Locate the cell with the specified text and output its (x, y) center coordinate. 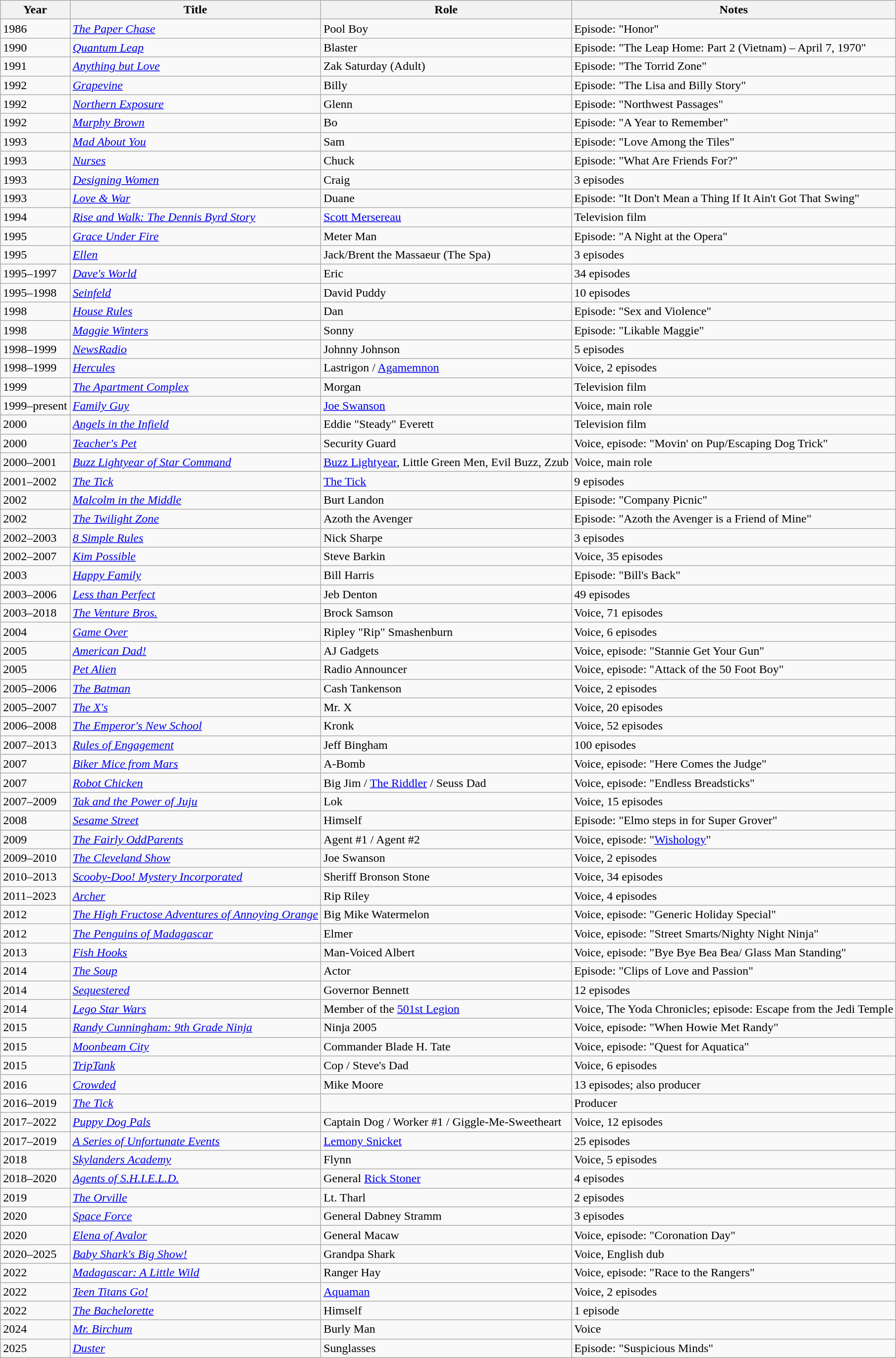
Johnny Johnson (446, 349)
The X's (195, 707)
Episode: "The Lisa and Billy Story" (734, 85)
2007–2009 (35, 801)
Burt Landon (446, 500)
100 episodes (734, 745)
Voice, episode: "Quest for Aquatica" (734, 1046)
Episode: "It Don't Mean a Thing If It Ain't Got That Swing" (734, 198)
Mr. Birchum (195, 1329)
General Macaw (446, 1235)
2010–2013 (35, 877)
34 episodes (734, 274)
9 episodes (734, 481)
Member of the 501st Legion (446, 1009)
The Venture Bros. (195, 613)
1995–1997 (35, 274)
Voice, 71 episodes (734, 613)
1990 (35, 48)
Buzz Lightyear of Star Command (195, 462)
Voice, episode: "Attack of the 50 Foot Boy" (734, 670)
Hercules (195, 368)
Northern Exposure (195, 104)
2007–2013 (35, 745)
Voice, episode: "Movin' on Pup/Escaping Dog Trick" (734, 443)
1999–present (35, 406)
Zak Saturday (Adult) (446, 66)
Angels in the Infield (195, 424)
Episode: "Azoth the Avenger is a Friend of Mine" (734, 519)
General Rick Stoner (446, 1179)
Episode: "The Leap Home: Part 2 (Vietnam) – April 7, 1970" (734, 48)
Baby Shark's Big Show! (195, 1254)
Designing Women (195, 179)
Episode: "Suspicious Minds" (734, 1348)
2017–2019 (35, 1141)
The Batman (195, 688)
Lego Star Wars (195, 1009)
Sheriff Bronson Stone (446, 877)
Voice, 35 episodes (734, 557)
Episode: "Honor" (734, 29)
Actor (446, 971)
Eddie "Steady" Everett (446, 424)
Tak and the Power of Juju (195, 801)
1991 (35, 66)
1999 (35, 387)
Episode: "Love Among the Tiles" (734, 142)
Ninja 2005 (446, 1028)
Episode: "The Torrid Zone" (734, 66)
General Dabney Stramm (446, 1216)
Commander Blade H. Tate (446, 1046)
Role (446, 10)
Crowded (195, 1084)
Voice, 52 episodes (734, 726)
Voice, 34 episodes (734, 877)
Episode: "What Are Friends For?" (734, 160)
Buzz Lightyear, Little Green Men, Evil Buzz, Zzub (446, 462)
Sonny (446, 330)
Elena of Avalor (195, 1235)
Fish Hooks (195, 952)
2016–2019 (35, 1103)
Robot Chicken (195, 783)
Voice, episode: "Coronation Day" (734, 1235)
Pool Boy (446, 29)
Episode: "Northwest Passages" (734, 104)
Elmer (446, 934)
2016 (35, 1084)
Lt. Tharl (446, 1198)
Glenn (446, 104)
2009 (35, 839)
Puppy Dog Pals (195, 1122)
NewsRadio (195, 349)
A Series of Unfortunate Events (195, 1141)
Voice, 5 episodes (734, 1160)
Lemony Snicket (446, 1141)
Morgan (446, 387)
2004 (35, 632)
Meter Man (446, 236)
Episode: "Company Picnic" (734, 500)
2017–2022 (35, 1122)
2003 (35, 575)
Flynn (446, 1160)
Voice, 15 episodes (734, 801)
Happy Family (195, 575)
Cop / Steve's Dad (446, 1065)
Voice, 12 episodes (734, 1122)
Teacher's Pet (195, 443)
A-Bomb (446, 764)
Maggie Winters (195, 330)
Rip Riley (446, 896)
The Cleveland Show (195, 858)
5 episodes (734, 349)
Dan (446, 312)
Sequestered (195, 990)
Malcolm in the Middle (195, 500)
8 Simple Rules (195, 537)
The Twilight Zone (195, 519)
Jeff Bingham (446, 745)
Scooby-Doo! Mystery Incorporated (195, 877)
Voice, episode: "When Howie Met Randy" (734, 1028)
Nick Sharpe (446, 537)
Voice, episode: "Bye Bye Bea Bea/ Glass Man Standing" (734, 952)
1995–1998 (35, 293)
The Soup (195, 971)
Sam (446, 142)
Chuck (446, 160)
Nurses (195, 160)
10 episodes (734, 293)
Scott Mersereau (446, 217)
Eric (446, 274)
Agent #1 / Agent #2 (446, 839)
Sesame Street (195, 820)
Agents of S.H.I.E.L.D. (195, 1179)
Jack/Brent the Massaeur (The Spa) (446, 255)
Voice, episode: "Endless Breadsticks" (734, 783)
Producer (734, 1103)
12 episodes (734, 990)
Voice, English dub (734, 1254)
Episode: "Sex and Violence" (734, 312)
2003–2006 (35, 594)
TripTank (195, 1065)
The Apartment Complex (195, 387)
Captain Dog / Worker #1 / Giggle-Me-Sweetheart (446, 1122)
Love & War (195, 198)
Voice, episode: "Here Comes the Judge" (734, 764)
Rules of Engagement (195, 745)
Governor Bennett (446, 990)
Security Guard (446, 443)
Title (195, 10)
Year (35, 10)
Randy Cunningham: 9th Grade Ninja (195, 1028)
Pet Alien (195, 670)
Kronk (446, 726)
Voice, episode: "Stannie Get Your Gun" (734, 651)
Big Mike Watermelon (446, 915)
Voice, 4 episodes (734, 896)
2009–2010 (35, 858)
2011–2023 (35, 896)
Voice (734, 1329)
American Dad! (195, 651)
Sunglasses (446, 1348)
Billy (446, 85)
Moonbeam City (195, 1046)
2002–2003 (35, 537)
Cash Tankenson (446, 688)
2005–2006 (35, 688)
2006–2008 (35, 726)
Mike Moore (446, 1084)
Teen Titans Go! (195, 1292)
Radio Announcer (446, 670)
4 episodes (734, 1179)
Duster (195, 1348)
The Fairly OddParents (195, 839)
Grapevine (195, 85)
Grandpa Shark (446, 1254)
25 episodes (734, 1141)
Grace Under Fire (195, 236)
Notes (734, 10)
Voice, The Yoda Chronicles; episode: Escape from the Jedi Temple (734, 1009)
Aquaman (446, 1292)
Voice, episode: "Wishology" (734, 839)
Game Over (195, 632)
Voice, 20 episodes (734, 707)
1986 (35, 29)
David Puddy (446, 293)
1994 (35, 217)
Madagascar: A Little Wild (195, 1273)
2002–2007 (35, 557)
2013 (35, 952)
2024 (35, 1329)
Archer (195, 896)
1 episode (734, 1310)
The Paper Chase (195, 29)
Less than Perfect (195, 594)
Episode: "Clips of Love and Passion" (734, 971)
Episode: "A Night at the Opera" (734, 236)
Duane (446, 198)
2025 (35, 1348)
Biker Mice from Mars (195, 764)
2020–2025 (35, 1254)
Family Guy (195, 406)
2018 (35, 1160)
Voice, episode: "Generic Holiday Special" (734, 915)
Burly Man (446, 1329)
2018–2020 (35, 1179)
Seinfeld (195, 293)
Mad About You (195, 142)
Jeb Denton (446, 594)
Bill Harris (446, 575)
2008 (35, 820)
Space Force (195, 1216)
Bo (446, 123)
2001–2002 (35, 481)
The High Fructose Adventures of Annoying Orange (195, 915)
2019 (35, 1198)
13 episodes; also producer (734, 1084)
Azoth the Avenger (446, 519)
Episode: "Likable Maggie" (734, 330)
Skylanders Academy (195, 1160)
Rise and Walk: The Dennis Byrd Story (195, 217)
Lastrigon / Agamemnon (446, 368)
House Rules (195, 312)
Steve Barkin (446, 557)
Blaster (446, 48)
Voice, episode: "Race to the Rangers" (734, 1273)
The Bachelorette (195, 1310)
Ripley "Rip" Smashenburn (446, 632)
2000–2001 (35, 462)
The Penguins of Madagascar (195, 934)
Kim Possible (195, 557)
AJ Gadgets (446, 651)
Big Jim / The Riddler / Seuss Dad (446, 783)
Man-Voiced Albert (446, 952)
Ranger Hay (446, 1273)
2 episodes (734, 1198)
Ellen (195, 255)
2005–2007 (35, 707)
49 episodes (734, 594)
Brock Samson (446, 613)
Murphy Brown (195, 123)
Voice, episode: "Street Smarts/Nighty Night Ninja" (734, 934)
Craig (446, 179)
Anything but Love (195, 66)
Episode: "A Year to Remember" (734, 123)
Episode: "Bill's Back" (734, 575)
2003–2018 (35, 613)
Quantum Leap (195, 48)
Lok (446, 801)
Mr. X (446, 707)
Episode: "Elmo steps in for Super Grover" (734, 820)
The Emperor's New School (195, 726)
The Orville (195, 1198)
Dave's World (195, 274)
